Identify which cell holds the provided text, then report its (x, y) central coordinate. 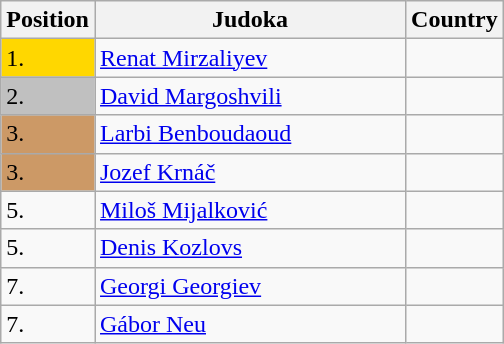
Larbi Benboudaoud (250, 134)
Position (48, 20)
Renat Mirzaliyev (250, 58)
Miloš Mijalković (250, 210)
David Margoshvili (250, 96)
Denis Kozlovs (250, 248)
Judoka (250, 20)
2. (48, 96)
1. (48, 58)
Jozef Krnáč (250, 172)
Georgi Georgiev (250, 286)
Country (455, 20)
Gábor Neu (250, 324)
